Extract the (X, Y) coordinate from the center of the cell holding the provided text.  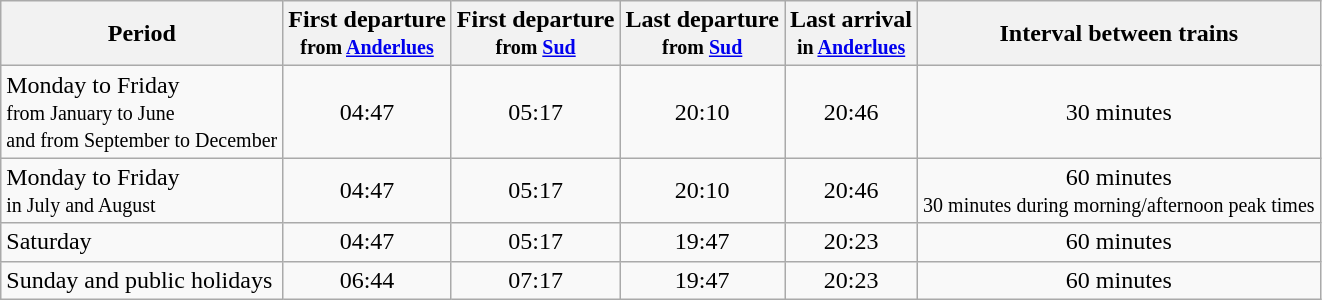
07:17 (536, 280)
Monday to Fridayfrom January to Juneand from September to December (142, 112)
30 minutes (1120, 112)
First departurefrom Anderlues (368, 34)
Interval between trains (1120, 34)
60 minutes30 minutes during morning/afternoon peak times (1120, 190)
Last arrivalin Anderlues (852, 34)
Monday to Fridayin July and August (142, 190)
Sunday and public holidays (142, 280)
Period (142, 34)
06:44 (368, 280)
First departurefrom Sud (536, 34)
Saturday (142, 242)
Last departurefrom Sud (702, 34)
